Identify which cell holds the provided text, then report its (x, y) central coordinate. 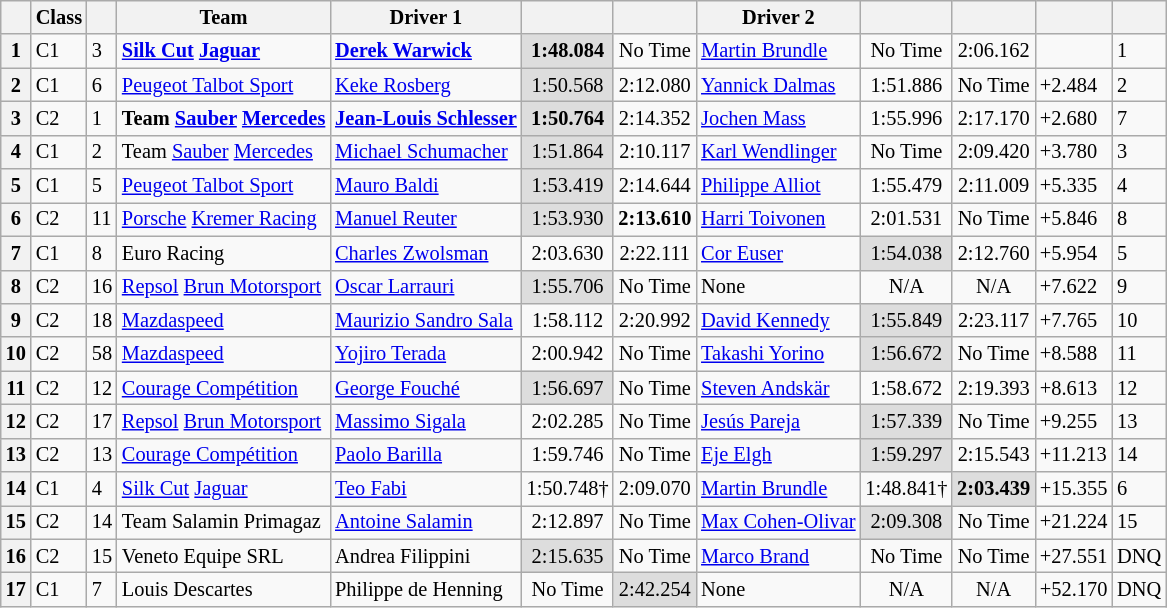
1:53.930 (568, 219)
1:59.746 (568, 455)
Team (224, 17)
Veneto Equipe SRL (224, 556)
+8.588 (1074, 354)
Team Salamin Primagaz (224, 522)
2:14.352 (654, 118)
Porsche Kremer Racing (224, 219)
Oscar Larrauri (426, 287)
2:01.531 (906, 219)
1:58.672 (906, 388)
Louis Descartes (224, 589)
18 (102, 320)
+5.954 (1074, 253)
1:59.297 (906, 455)
1:56.672 (906, 354)
Massimo Sigala (426, 421)
Manuel Reuter (426, 219)
George Fouché (426, 388)
Andrea Filippini (426, 556)
Cor Euser (778, 253)
2:11.009 (994, 186)
2:20.992 (654, 320)
+7.765 (1074, 320)
Eje Elgh (778, 455)
2:15.635 (568, 556)
1:53.419 (568, 186)
Yannick Dalmas (778, 85)
2:12.897 (568, 522)
2:09.308 (906, 522)
2:14.644 (654, 186)
2:03.630 (568, 253)
+11.213 (1074, 455)
Yojiro Terada (426, 354)
Derek Warwick (426, 51)
2:03.439 (994, 489)
Antoine Salamin (426, 522)
1:56.697 (568, 388)
2:09.070 (654, 489)
2:22.111 (654, 253)
+9.255 (1074, 421)
Driver 2 (778, 17)
+7.622 (1074, 287)
+2.680 (1074, 118)
2:00.942 (568, 354)
1:58.112 (568, 320)
+27.551 (1074, 556)
2:12.080 (654, 85)
58 (102, 354)
2:12.760 (994, 253)
1:51.886 (906, 85)
Harri Toivonen (778, 219)
Mauro Baldi (426, 186)
1:57.339 (906, 421)
Max Cohen-Olivar (778, 522)
Maurizio Sandro Sala (426, 320)
Philippe Alliot (778, 186)
Class (59, 17)
+2.484 (1074, 85)
1:55.706 (568, 287)
2:17.170 (994, 118)
Jesús Pareja (778, 421)
Euro Racing (224, 253)
Takashi Yorino (778, 354)
+21.224 (1074, 522)
2:13.610 (654, 219)
Driver 1 (426, 17)
2:23.117 (994, 320)
2:19.393 (994, 388)
Marco Brand (778, 556)
1:48.841† (906, 489)
+15.355 (1074, 489)
1:55.996 (906, 118)
Jean-Louis Schlesser (426, 118)
2:02.285 (568, 421)
Karl Wendlinger (778, 152)
Keke Rosberg (426, 85)
+52.170 (1074, 589)
2:09.420 (994, 152)
Teo Fabi (426, 489)
1:55.479 (906, 186)
2:15.543 (994, 455)
1:51.864 (568, 152)
+8.613 (1074, 388)
1:55.849 (906, 320)
Philippe de Henning (426, 589)
+5.846 (1074, 219)
2:42.254 (654, 589)
Michael Schumacher (426, 152)
1:54.038 (906, 253)
2:06.162 (994, 51)
David Kennedy (778, 320)
Charles Zwolsman (426, 253)
1:48.084 (568, 51)
2:10.117 (654, 152)
1:50.764 (568, 118)
+5.335 (1074, 186)
1:50.748† (568, 489)
Steven Andskär (778, 388)
1:50.568 (568, 85)
Paolo Barilla (426, 455)
+3.780 (1074, 152)
Jochen Mass (778, 118)
